Return the (X, Y) coordinate for the center point of the cell that contains the specified text.  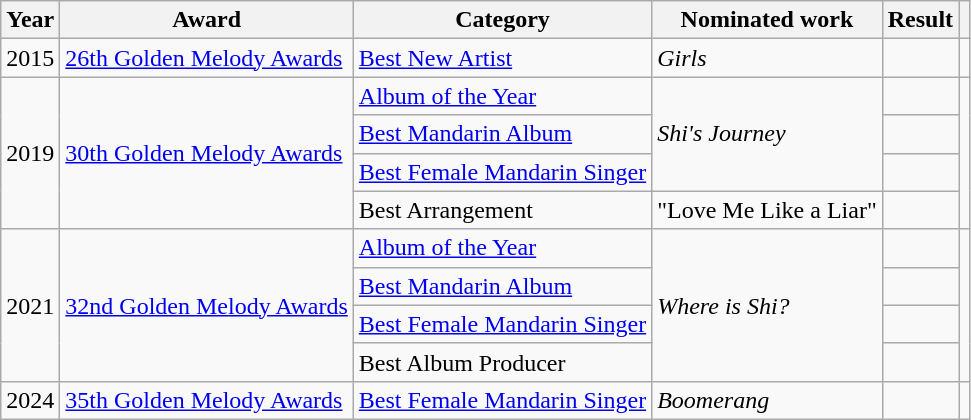
2019 (30, 153)
Best Album Producer (502, 362)
2021 (30, 305)
Category (502, 20)
Where is Shi? (768, 305)
Result (920, 20)
Best Arrangement (502, 210)
26th Golden Melody Awards (207, 58)
Award (207, 20)
Year (30, 20)
"Love Me Like a Liar" (768, 210)
Girls (768, 58)
Boomerang (768, 400)
30th Golden Melody Awards (207, 153)
Nominated work (768, 20)
32nd Golden Melody Awards (207, 305)
Shi's Journey (768, 134)
2024 (30, 400)
35th Golden Melody Awards (207, 400)
Best New Artist (502, 58)
2015 (30, 58)
